For the text-containing cell, return its midpoint in [x, y] coordinate format. 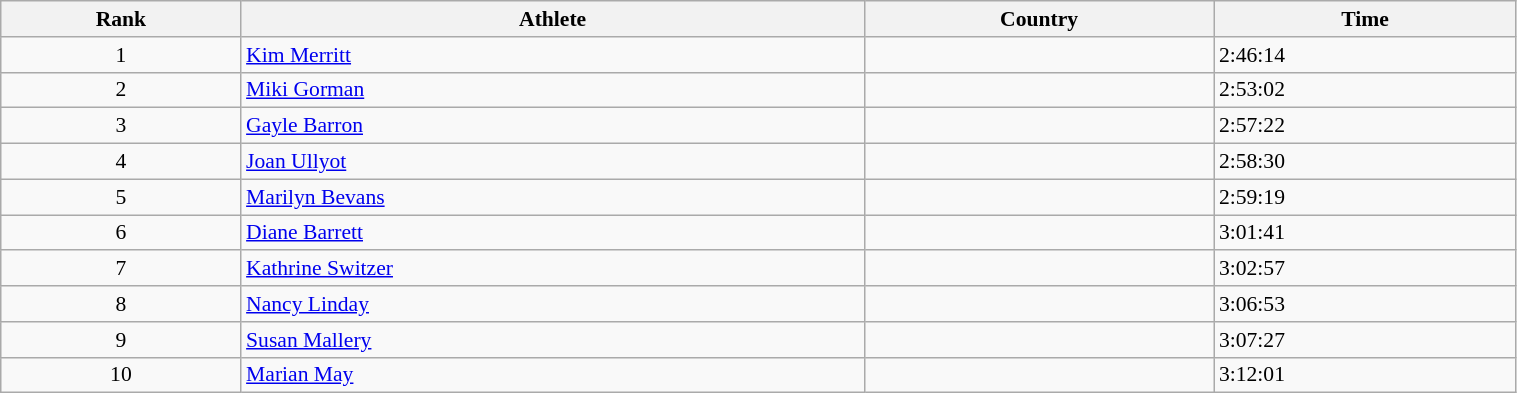
Kathrine Switzer [552, 269]
2:53:02 [1365, 90]
Nancy Linday [552, 304]
4 [121, 162]
2:46:14 [1365, 55]
3:01:41 [1365, 233]
Gayle Barron [552, 126]
Country [1039, 19]
3:07:27 [1365, 340]
3:12:01 [1365, 375]
5 [121, 197]
2:59:19 [1365, 197]
Rank [121, 19]
Joan Ullyot [552, 162]
Kim Merritt [552, 55]
10 [121, 375]
2:57:22 [1365, 126]
1 [121, 55]
3:06:53 [1365, 304]
Marilyn Bevans [552, 197]
Time [1365, 19]
Marian May [552, 375]
3 [121, 126]
8 [121, 304]
3:02:57 [1365, 269]
Diane Barrett [552, 233]
Miki Gorman [552, 90]
Susan Mallery [552, 340]
7 [121, 269]
9 [121, 340]
2:58:30 [1365, 162]
2 [121, 90]
6 [121, 233]
Athlete [552, 19]
